Provide the [X, Y] coordinate of the cell's center where the given text is located.  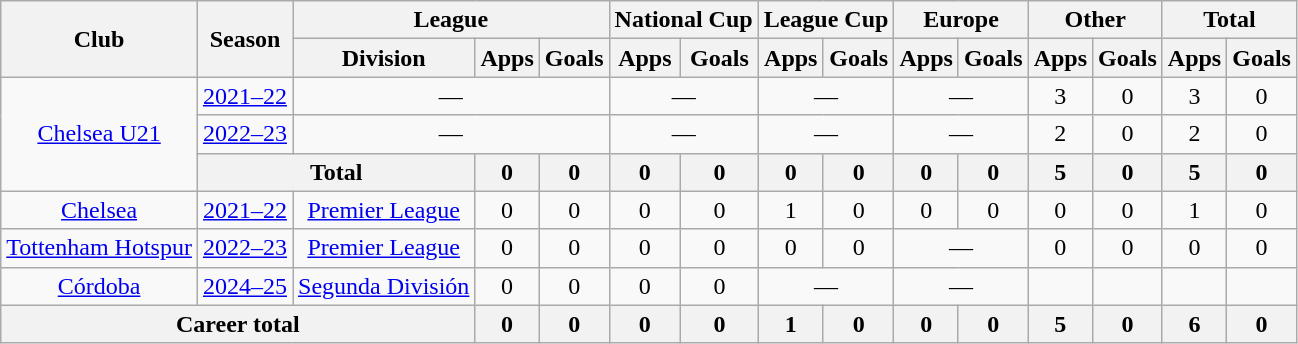
Season [244, 39]
League Cup [826, 20]
Division [383, 58]
6 [1194, 324]
Career total [238, 324]
Chelsea U21 [100, 134]
Segunda División [383, 286]
National Cup [684, 20]
Club [100, 39]
Córdoba [100, 286]
Tottenham Hotspur [100, 248]
League [450, 20]
2024–25 [244, 286]
Other [1095, 20]
Europe [961, 20]
Chelsea [100, 210]
